Scan for the cell matching the given text and deliver its (x, y) coordinate at center. 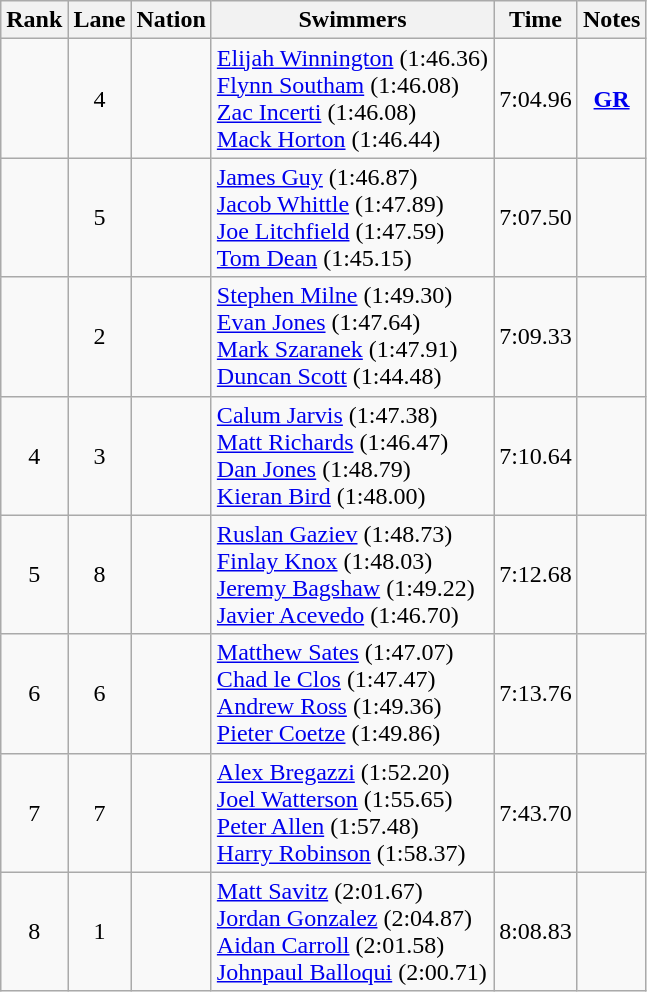
Time (536, 20)
7:10.64 (536, 456)
7:13.76 (536, 694)
7:07.50 (536, 218)
Swimmers (352, 20)
Calum Jarvis (1:47.38)Matt Richards (1:46.47)Dan Jones (1:48.79)Kieran Bird (1:48.00) (352, 456)
7:43.70 (536, 812)
Lane (100, 20)
8:08.83 (536, 932)
Notes (611, 20)
1 (100, 932)
7:04.96 (536, 98)
Nation (171, 20)
Elijah Winnington (1:46.36)Flynn Southam (1:46.08)Zac Incerti (1:46.08)Mack Horton (1:46.44) (352, 98)
Ruslan Gaziev (1:48.73)Finlay Knox (1:48.03)Jeremy Bagshaw (1:49.22)Javier Acevedo (1:46.70) (352, 574)
Matt Savitz (2:01.67)Jordan Gonzalez (2:04.87)Aidan Carroll (2:01.58)Johnpaul Balloqui (2:00.71) (352, 932)
3 (100, 456)
Rank (34, 20)
James Guy (1:46.87)Jacob Whittle (1:47.89)Joe Litchfield (1:47.59)Tom Dean (1:45.15) (352, 218)
7:12.68 (536, 574)
GR (611, 98)
Stephen Milne (1:49.30)Evan Jones (1:47.64)Mark Szaranek (1:47.91)Duncan Scott (1:44.48) (352, 336)
2 (100, 336)
Alex Bregazzi (1:52.20)Joel Watterson (1:55.65)Peter Allen (1:57.48)Harry Robinson (1:58.37) (352, 812)
Matthew Sates (1:47.07)Chad le Clos (1:47.47)Andrew Ross (1:49.36)Pieter Coetze (1:49.86) (352, 694)
7:09.33 (536, 336)
